Detect which cell encompasses the target text, then output its (X, Y) center coordinate. 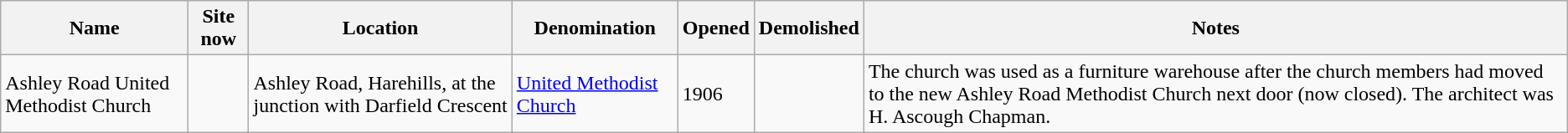
Site now (219, 28)
Ashley Road, Harehills, at the junction with Darfield Crescent (380, 94)
Location (380, 28)
Opened (715, 28)
Demolished (809, 28)
1906 (715, 94)
Notes (1215, 28)
United Methodist Church (595, 94)
Name (95, 28)
Ashley Road United Methodist Church (95, 94)
Denomination (595, 28)
